Extract the [X, Y] coordinate from the center of the cell holding the provided text.  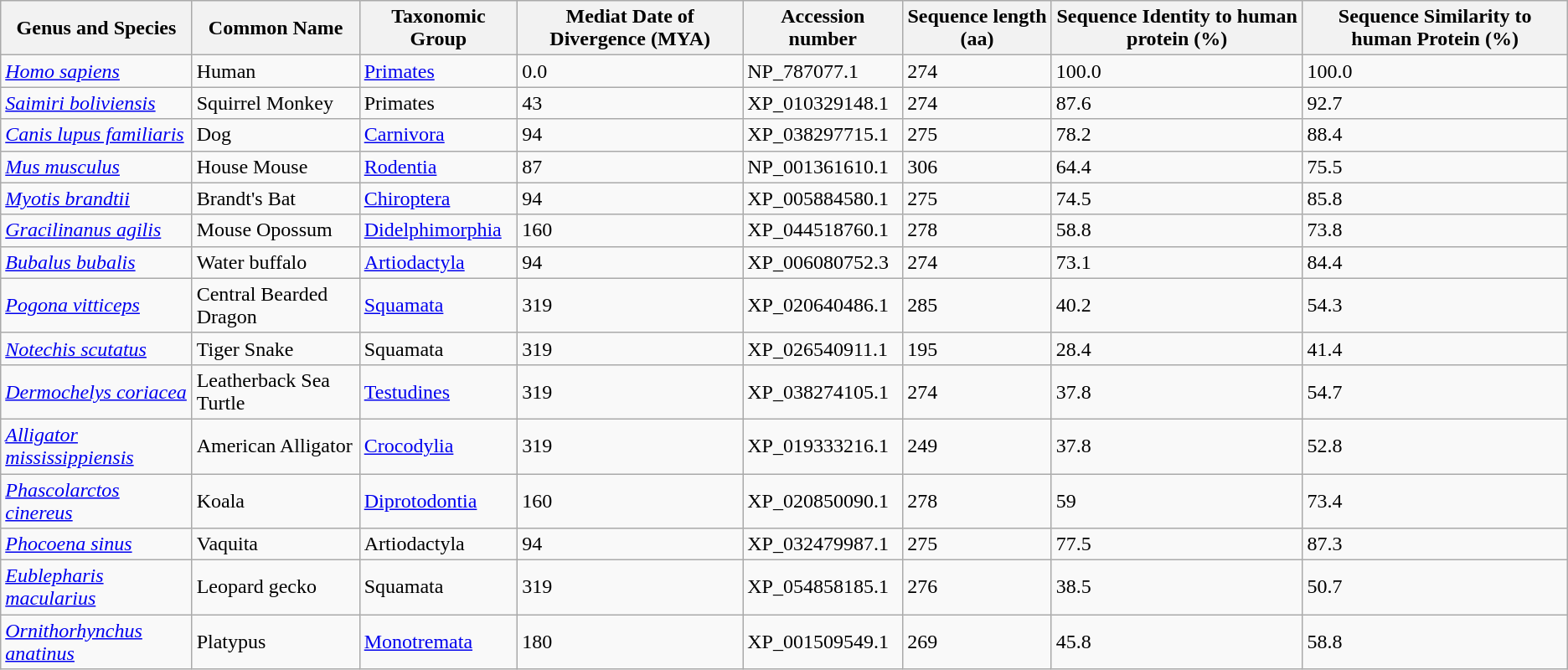
276 [977, 588]
Notechis scutatus [96, 348]
Homo sapiens [96, 71]
American Alligator [276, 446]
Alligator mississippiensis [96, 446]
180 [630, 642]
Sequence Identity to human protein (%) [1177, 28]
Common Name [276, 28]
Taxonomic Group [438, 28]
87 [630, 167]
Phocoena sinus [96, 544]
50.7 [1435, 588]
88.4 [1435, 135]
87.3 [1435, 544]
XP_026540911.1 [823, 348]
41.4 [1435, 348]
Bubalus bubalis [96, 262]
Monotremata [438, 642]
Dog [276, 135]
Didelphimorphia [438, 230]
XP_032479987.1 [823, 544]
NP_787077.1 [823, 71]
73.4 [1435, 501]
Leopard gecko [276, 588]
XP_044518760.1 [823, 230]
Testudines [438, 392]
54.3 [1435, 305]
45.8 [1177, 642]
Platypus [276, 642]
Vaquita [276, 544]
Squirrel Monkey [276, 103]
249 [977, 446]
54.7 [1435, 392]
Gracilinanus agilis [96, 230]
NP_001361610.1 [823, 167]
306 [977, 167]
Mouse Opossum [276, 230]
XP_020850090.1 [823, 501]
28.4 [1177, 348]
Rodentia [438, 167]
73.1 [1177, 262]
38.5 [1177, 588]
Mus musculus [96, 167]
52.8 [1435, 446]
Koala [276, 501]
XP_006080752.3 [823, 262]
92.7 [1435, 103]
Chiroptera [438, 198]
73.8 [1435, 230]
Diprotodontia [438, 501]
77.5 [1177, 544]
75.5 [1435, 167]
Crocodylia [438, 446]
87.6 [1177, 103]
Sequence length (aa) [977, 28]
Dermochelys coriacea [96, 392]
0.0 [630, 71]
Leatherback Sea Turtle [276, 392]
Myotis brandtii [96, 198]
Sequence Similarity to human Protein (%) [1435, 28]
Tiger Snake [276, 348]
XP_020640486.1 [823, 305]
XP_005884580.1 [823, 198]
195 [977, 348]
Water buffalo [276, 262]
Phascolarctos cinereus [96, 501]
59 [1177, 501]
43 [630, 103]
Canis lupus familiaris [96, 135]
Brandt's Bat [276, 198]
Carnivora [438, 135]
XP_019333216.1 [823, 446]
Mediat Date of Divergence (MYA) [630, 28]
Pogona vitticeps [96, 305]
Accession number [823, 28]
XP_038297715.1 [823, 135]
285 [977, 305]
Human [276, 71]
Eublepharis macularius [96, 588]
Central Bearded Dragon [276, 305]
40.2 [1177, 305]
64.4 [1177, 167]
84.4 [1435, 262]
Genus and Species [96, 28]
XP_054858185.1 [823, 588]
269 [977, 642]
78.2 [1177, 135]
House Mouse [276, 167]
XP_010329148.1 [823, 103]
Ornithorhynchus anatinus [96, 642]
74.5 [1177, 198]
85.8 [1435, 198]
XP_038274105.1 [823, 392]
Saimiri boliviensis [96, 103]
XP_001509549.1 [823, 642]
